Scan for the cell matching the given text and deliver its [X, Y] coordinate at center. 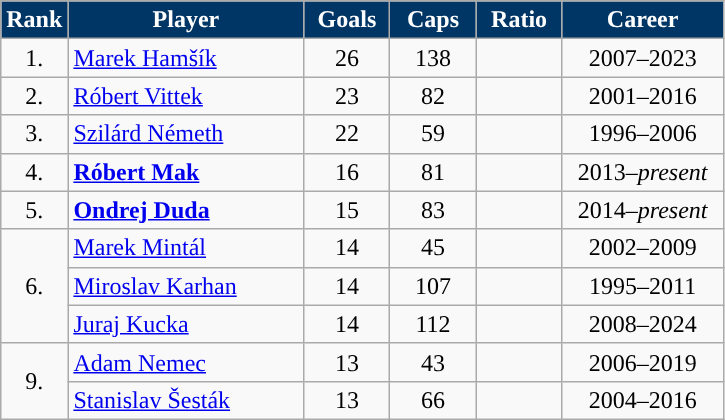
2013–present [642, 172]
59 [433, 134]
2004–2016 [642, 400]
138 [433, 58]
Career [642, 20]
Ratio [519, 20]
1996–2006 [642, 134]
112 [433, 324]
Ondrej Duda [186, 210]
83 [433, 210]
2007–2023 [642, 58]
107 [433, 286]
Róbert Mak [186, 172]
82 [433, 96]
2014–present [642, 210]
45 [433, 248]
Marek Hamšík [186, 58]
4. [34, 172]
6. [34, 286]
Miroslav Karhan [186, 286]
Stanislav Šesták [186, 400]
Marek Mintál [186, 248]
16 [347, 172]
26 [347, 58]
2. [34, 96]
Róbert Vittek [186, 96]
Caps [433, 20]
43 [433, 362]
Szilárd Németh [186, 134]
81 [433, 172]
Goals [347, 20]
3. [34, 134]
Juraj Kucka [186, 324]
22 [347, 134]
2001–2016 [642, 96]
Player [186, 20]
2008–2024 [642, 324]
Adam Nemec [186, 362]
23 [347, 96]
Rank [34, 20]
66 [433, 400]
15 [347, 210]
2006–2019 [642, 362]
1. [34, 58]
9. [34, 381]
5. [34, 210]
1995–2011 [642, 286]
2002–2009 [642, 248]
